Return (x, y) of the center of cell containing provided text 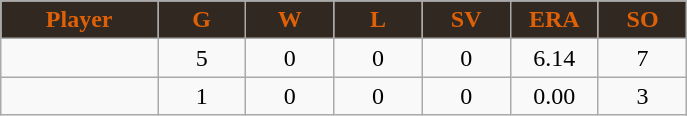
W (290, 20)
6.14 (554, 58)
1 (202, 96)
5 (202, 58)
SO (642, 20)
7 (642, 58)
3 (642, 96)
L (378, 20)
G (202, 20)
0.00 (554, 96)
ERA (554, 20)
Player (80, 20)
SV (466, 20)
